Capture the cell that displays the provided text and extract its (X, Y) central coordinate. 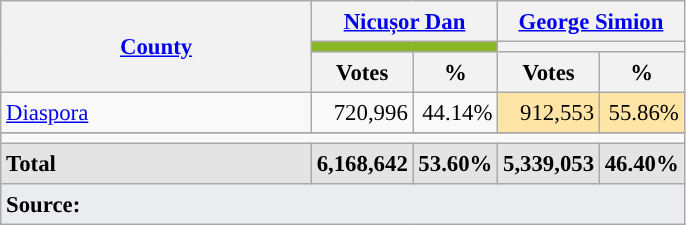
53.60% (456, 164)
55.86% (642, 114)
5,339,053 (549, 164)
County (156, 47)
912,553 (549, 114)
Nicușor Dan (404, 22)
720,996 (362, 114)
Source: (342, 204)
44.14% (456, 114)
46.40% (642, 164)
George Simion (591, 22)
Total (156, 164)
Diaspora (156, 114)
6,168,642 (362, 164)
